Capture the cell that displays the provided text and extract its (X, Y) central coordinate. 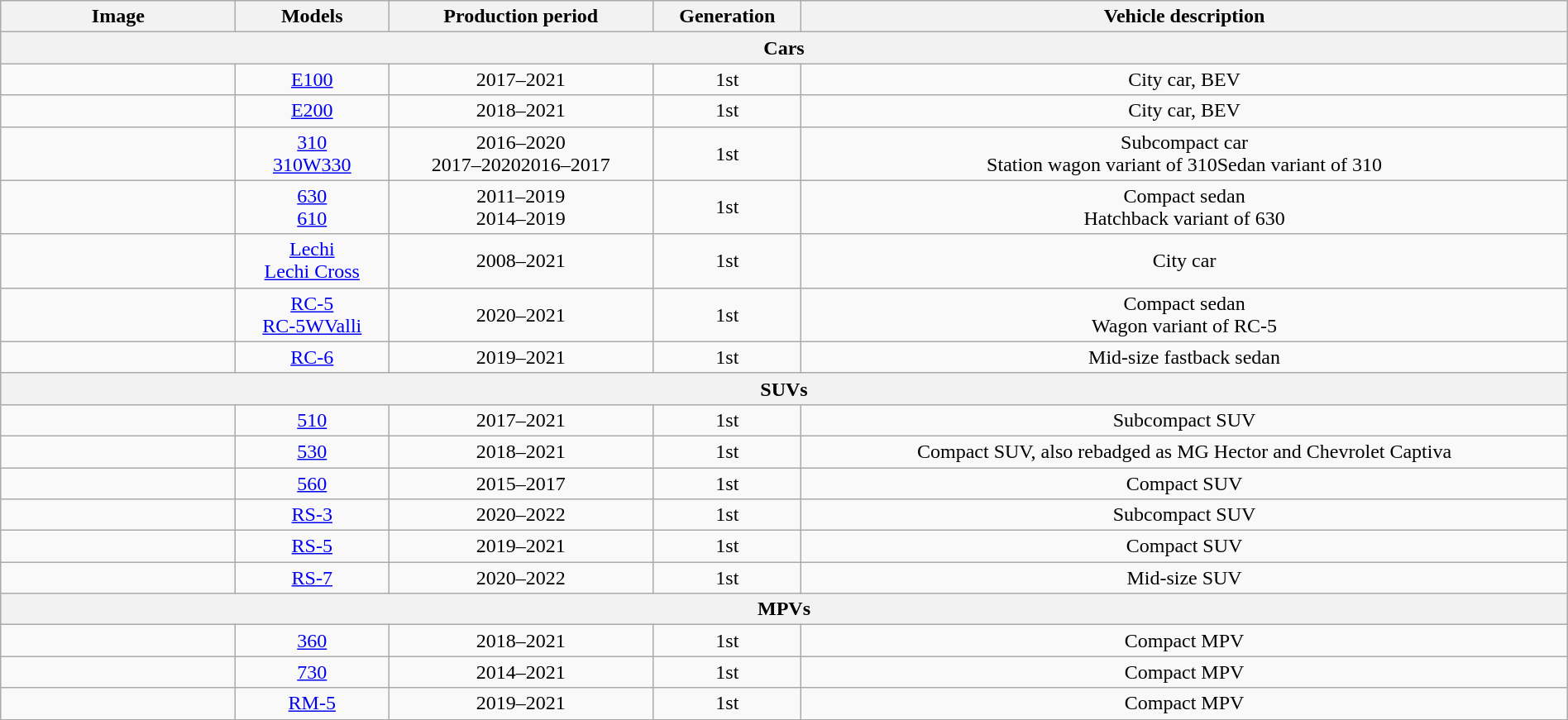
RC-6 (313, 357)
RS-3 (313, 515)
2011–20192014–2019 (521, 207)
560 (313, 484)
RM-5 (313, 703)
Mid-size SUV (1184, 578)
2015–2017 (521, 484)
RS-5 (313, 546)
530 (313, 451)
Cars (784, 48)
Image (118, 17)
Generation (728, 17)
MPVs (784, 609)
E200 (313, 111)
2016–20202017–20202016–2017 (521, 154)
RC-5RC-5WValli (313, 314)
E100 (313, 79)
Vehicle description (1184, 17)
Subcompact carStation wagon variant of 310Sedan variant of 310 (1184, 154)
630610 (313, 207)
Models (313, 17)
Compact sedanWagon variant of RC-5 (1184, 314)
730 (313, 672)
2014–2021 (521, 672)
SUVs (784, 389)
360 (313, 641)
2008–2021 (521, 261)
310310W330 (313, 154)
Mid-size fastback sedan (1184, 357)
Compact SUV, also rebadged as MG Hector and Chevrolet Captiva (1184, 451)
LechiLechi Cross (313, 261)
Compact sedanHatchback variant of 630 (1184, 207)
City car (1184, 261)
510 (313, 420)
2020–2021 (521, 314)
RS-7 (313, 578)
Production period (521, 17)
